Detect which cell encompasses the target text, then output its (X, Y) center coordinate. 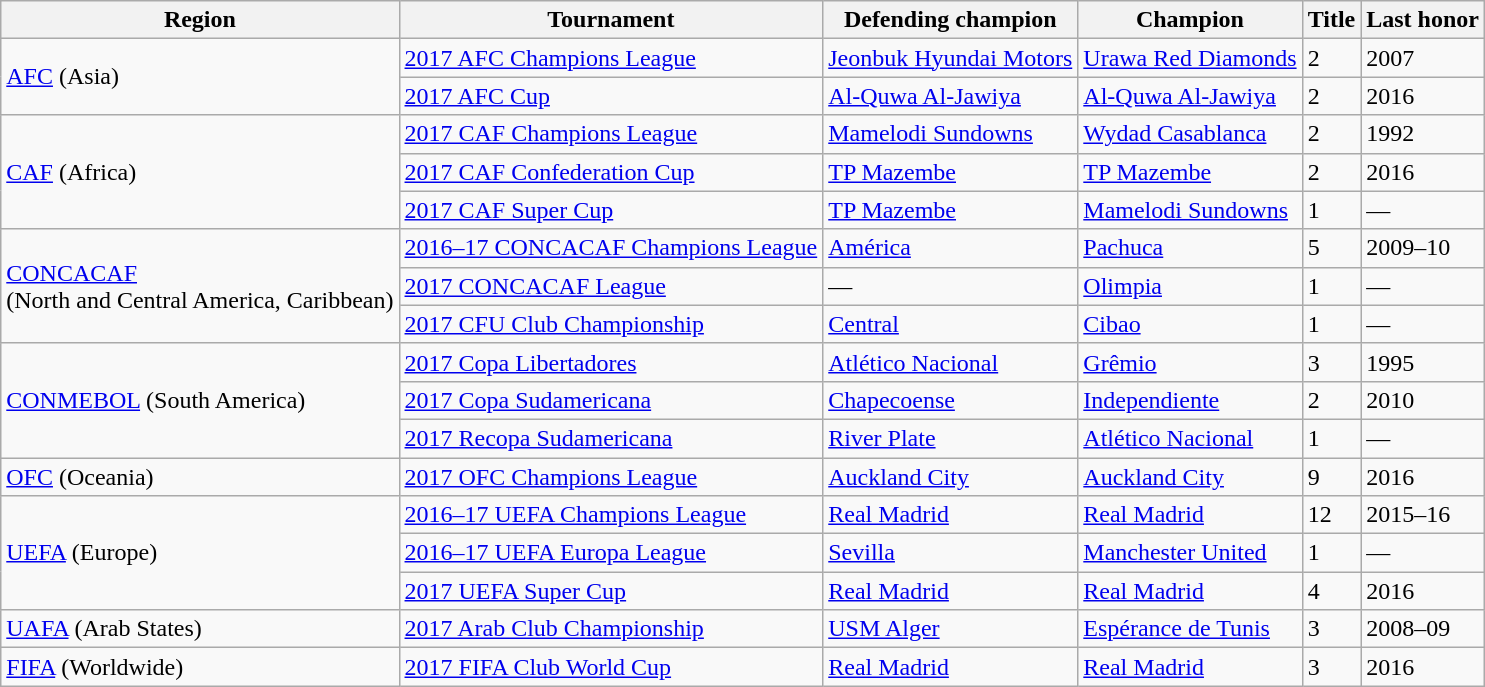
5 (1332, 248)
OFC (Oceania) (200, 477)
Champion (1190, 20)
2017 Copa Libertadores (611, 362)
9 (1332, 477)
Urawa Red Diamonds (1190, 58)
Title (1332, 20)
2017 UEFA Super Cup (611, 591)
Defending champion (950, 20)
2017 Recopa Sudamericana (611, 438)
Independiente (1190, 400)
2017 OFC Champions League (611, 477)
Region (200, 20)
2017 AFC Cup (611, 96)
Last honor (1423, 20)
CONMEBOL (South America) (200, 400)
Central (950, 324)
2010 (1423, 400)
4 (1332, 591)
1995 (1423, 362)
2017 Arab Club Championship (611, 629)
FIFA (Worldwide) (200, 667)
1992 (1423, 134)
CAF (Africa) (200, 172)
2008–09 (1423, 629)
Manchester United (1190, 553)
Grêmio (1190, 362)
Sevilla (950, 553)
Olimpia (1190, 286)
2017 Copa Sudamericana (611, 400)
2007 (1423, 58)
Wydad Casablanca (1190, 134)
2017 CFU Club Championship (611, 324)
2009–10 (1423, 248)
UAFA (Arab States) (200, 629)
2017 CAF Confederation Cup (611, 172)
América (950, 248)
2017 CAF Champions League (611, 134)
Chapecoense (950, 400)
Jeonbuk Hyundai Motors (950, 58)
Pachuca (1190, 248)
Espérance de Tunis (1190, 629)
Cibao (1190, 324)
2017 AFC Champions League (611, 58)
2016–17 CONCACAF Champions League (611, 248)
2016–17 UEFA Europa League (611, 553)
Tournament (611, 20)
2015–16 (1423, 515)
2017 CAF Super Cup (611, 210)
USM Alger (950, 629)
2017 CONCACAF League (611, 286)
AFC (Asia) (200, 77)
UEFA (Europe) (200, 553)
CONCACAF(North and Central America, Caribbean) (200, 286)
2017 FIFA Club World Cup (611, 667)
12 (1332, 515)
2016–17 UEFA Champions League (611, 515)
River Plate (950, 438)
